Detect which cell encompasses the target text, then output its (X, Y) center coordinate. 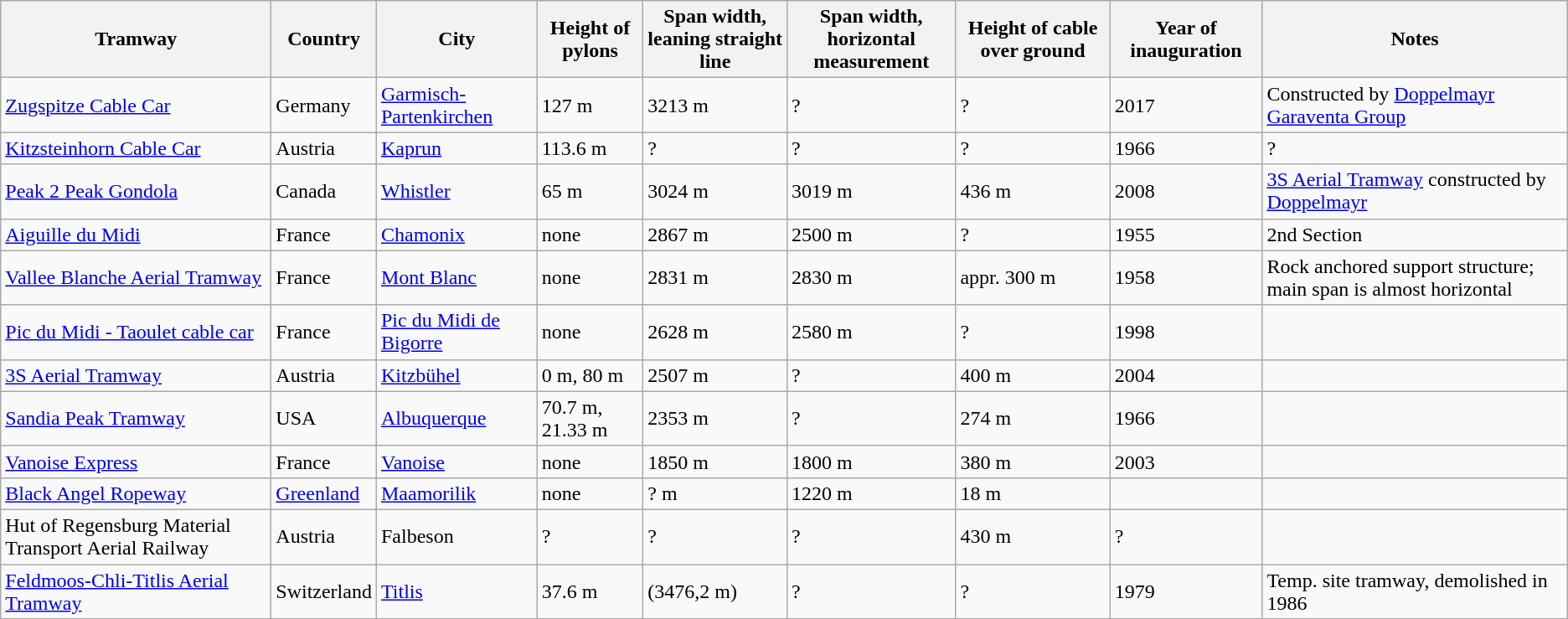
Temp. site tramway, demolished in 1986 (1415, 591)
2500 m (871, 235)
Falbeson (456, 536)
0 m, 80 m (590, 375)
Country (324, 39)
436 m (1033, 191)
2867 m (715, 235)
Vanoise (456, 462)
2353 m (715, 419)
USA (324, 419)
Aiguille du Midi (136, 235)
Kitzbühel (456, 375)
37.6 m (590, 591)
127 m (590, 106)
Garmisch-Partenkirchen (456, 106)
1958 (1186, 278)
appr. 300 m (1033, 278)
Pic du Midi - Taoulet cable car (136, 332)
Black Angel Ropeway (136, 493)
274 m (1033, 419)
Mont Blanc (456, 278)
Feldmoos-Chli-Titlis Aerial Tramway (136, 591)
1800 m (871, 462)
Constructed by Doppelmayr Garaventa Group (1415, 106)
2017 (1186, 106)
18 m (1033, 493)
Year of inauguration (1186, 39)
Albuquerque (456, 419)
1979 (1186, 591)
65 m (590, 191)
(3476,2 m) (715, 591)
1850 m (715, 462)
Span width, leaning straight line (715, 39)
Vallee Blanche Aerial Tramway (136, 278)
2nd Section (1415, 235)
113.6 m (590, 148)
2628 m (715, 332)
Whistler (456, 191)
2004 (1186, 375)
Vanoise Express (136, 462)
Peak 2 Peak Gondola (136, 191)
Height of pylons (590, 39)
Kaprun (456, 148)
Maamorilik (456, 493)
70.7 m, 21.33 m (590, 419)
Canada (324, 191)
Switzerland (324, 591)
3019 m (871, 191)
2831 m (715, 278)
Height of cable over ground (1033, 39)
Zugspitze Cable Car (136, 106)
1955 (1186, 235)
2008 (1186, 191)
2830 m (871, 278)
3S Aerial Tramway (136, 375)
Rock anchored support structure; main span is almost horizontal (1415, 278)
Sandia Peak Tramway (136, 419)
2507 m (715, 375)
City (456, 39)
Chamonix (456, 235)
400 m (1033, 375)
1998 (1186, 332)
Germany (324, 106)
430 m (1033, 536)
3213 m (715, 106)
3S Aerial Tramway constructed by Doppelmayr (1415, 191)
Hut of Regensburg Material Transport Aerial Railway (136, 536)
1220 m (871, 493)
Kitzsteinhorn Cable Car (136, 148)
3024 m (715, 191)
Notes (1415, 39)
Pic du Midi de Bigorre (456, 332)
Titlis (456, 591)
380 m (1033, 462)
2580 m (871, 332)
? m (715, 493)
Greenland (324, 493)
Span width, horizontal measurement (871, 39)
2003 (1186, 462)
Tramway (136, 39)
